Search for the cell housing the specified text and yield its [X, Y] center coordinate. 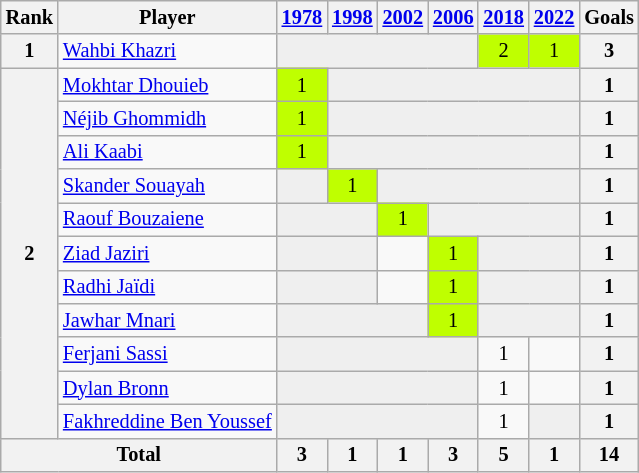
5 [503, 455]
Raouf Bouzaiene [168, 219]
1998 [352, 17]
Radhi Jaïdi [168, 287]
2002 [403, 17]
Néjib Ghommidh [168, 118]
Dylan Bronn [168, 388]
Skander Souayah [168, 186]
Total [139, 455]
Mokhtar Dhouieb [168, 85]
Rank [30, 17]
Ferjani Sassi [168, 354]
1978 [302, 17]
14 [609, 455]
Ali Kaabi [168, 152]
Goals [609, 17]
2022 [554, 17]
2018 [503, 17]
Ziad Jaziri [168, 253]
Fakhreddine Ben Youssef [168, 421]
Wahbi Khazri [168, 51]
Jawhar Mnari [168, 320]
Player [168, 17]
2006 [453, 17]
